Scan for the cell matching the given text and deliver its [x, y] coordinate at center. 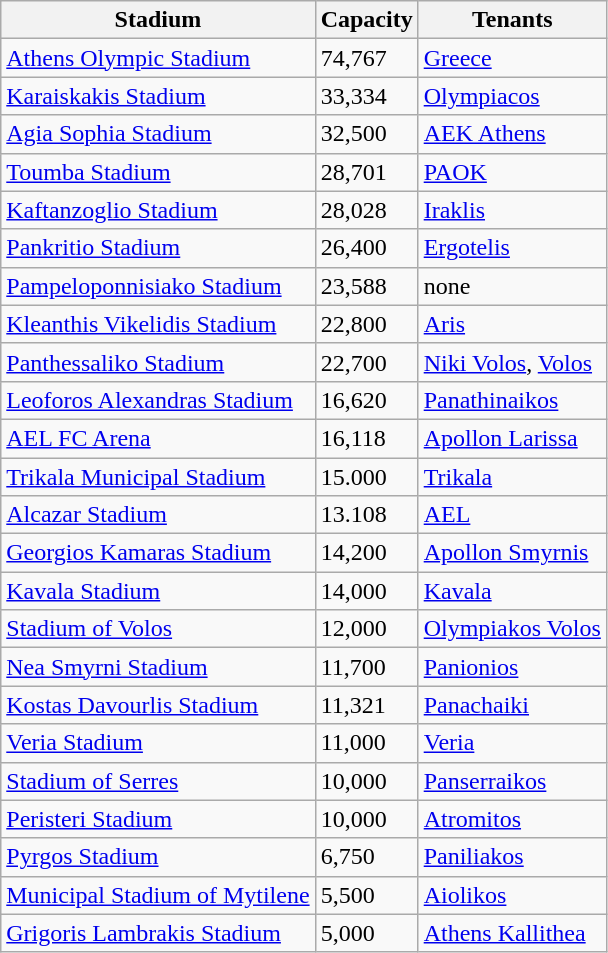
Tenants [512, 20]
Nea Smyrni Stadium [158, 667]
Stadium [158, 20]
Olympiakos Volos [512, 629]
22,700 [366, 362]
22,800 [366, 324]
Kaftanzoglio Stadium [158, 210]
Alcazar Stadium [158, 515]
Kostas Davourlis Stadium [158, 705]
Stadium of Volos [158, 629]
5,000 [366, 933]
32,500 [366, 134]
15.000 [366, 477]
Peristeri Stadium [158, 819]
Aiolikos [512, 895]
Aris [512, 324]
Grigoris Lambrakis Stadium [158, 933]
5,500 [366, 895]
14,000 [366, 591]
Trikala Municipal Stadium [158, 477]
Trikala [512, 477]
AEL [512, 515]
74,767 [366, 58]
Capacity [366, 20]
Kavala Stadium [158, 591]
Olympiacos [512, 96]
Panathinaikos [512, 400]
AEL FC Arena [158, 438]
Leoforos Alexandras Stadium [158, 400]
Karaiskakis Stadium [158, 96]
Apollon Smyrnis [512, 553]
Panionios [512, 667]
Municipal Stadium of Mytilene [158, 895]
14,200 [366, 553]
13.108 [366, 515]
Paniliakos [512, 857]
6,750 [366, 857]
11,321 [366, 705]
Iraklis [512, 210]
Veria [512, 743]
Kleanthis Vikelidis Stadium [158, 324]
28,701 [366, 172]
Pyrgos Stadium [158, 857]
Apollon Larissa [512, 438]
Toumba Stadium [158, 172]
PAOK [512, 172]
Athens Olympic Stadium [158, 58]
Athens Kallithea [512, 933]
AEK Athens [512, 134]
11,000 [366, 743]
none [512, 286]
26,400 [366, 248]
Panserraikos [512, 781]
12,000 [366, 629]
Ergotelis [512, 248]
33,334 [366, 96]
28,028 [366, 210]
16,118 [366, 438]
Pampeloponnisiako Stadium [158, 286]
16,620 [366, 400]
Veria Stadium [158, 743]
Niki Volos, Volos [512, 362]
Agia Sophia Stadium [158, 134]
Panthessaliko Stadium [158, 362]
Georgios Kamaras Stadium [158, 553]
Stadium of Serres [158, 781]
Greece [512, 58]
Pankritio Stadium [158, 248]
Panachaiki [512, 705]
Kavala [512, 591]
Atromitos [512, 819]
11,700 [366, 667]
23,588 [366, 286]
